From the cell containing the given text, extract its center point as [X, Y] coordinate. 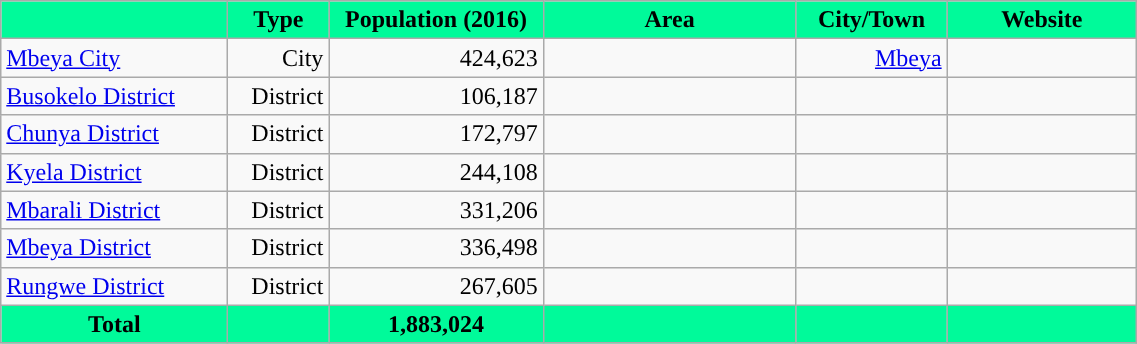
Kyela District [114, 172]
Area [669, 20]
Website [1042, 20]
Mbeya District [114, 248]
Type [278, 20]
Busokelo District [114, 96]
Mbarali District [114, 210]
424,623 [436, 58]
Mbeya City [114, 58]
331,206 [436, 210]
267,605 [436, 286]
City/Town [872, 20]
Total [114, 324]
Chunya District [114, 134]
1,883,024 [436, 324]
Rungwe District [114, 286]
106,187 [436, 96]
City [278, 58]
244,108 [436, 172]
Population (2016) [436, 20]
Mbeya [872, 58]
336,498 [436, 248]
172,797 [436, 134]
